For the text-containing cell, return its midpoint in [x, y] coordinate format. 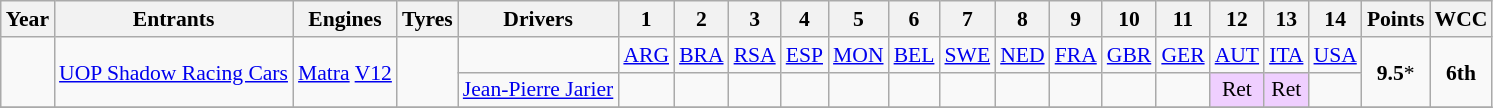
10 [1130, 19]
UOP Shadow Racing Cars [174, 72]
ESP [804, 55]
Tyres [428, 19]
4 [804, 19]
9 [1076, 19]
9.5* [1396, 72]
7 [967, 19]
1 [646, 19]
11 [1182, 19]
5 [858, 19]
BRA [702, 55]
RSA [755, 55]
13 [1286, 19]
3 [755, 19]
SWE [967, 55]
8 [1022, 19]
Engines [345, 19]
AUT [1237, 55]
12 [1237, 19]
ITA [1286, 55]
ARG [646, 55]
USA [1334, 55]
14 [1334, 19]
6 [914, 19]
MON [858, 55]
Jean-Pierre Jarier [538, 90]
Matra V12 [345, 72]
BEL [914, 55]
GBR [1130, 55]
WCC [1462, 19]
GER [1182, 55]
NED [1022, 55]
Year [28, 19]
Points [1396, 19]
FRA [1076, 55]
6th [1462, 72]
Drivers [538, 19]
Entrants [174, 19]
2 [702, 19]
